From the cell containing the given text, extract its center point as [x, y] coordinate. 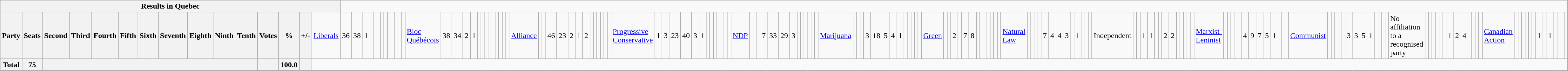
29 [784, 35]
Ninth [224, 35]
Seventh [173, 35]
Seats [32, 35]
Green [932, 35]
100.0 [289, 65]
40 [686, 35]
Tenth [246, 35]
Independent [1113, 35]
Marxist-Leninist [1209, 35]
Votes [268, 35]
Communist [1308, 35]
Bloc Québécois [423, 35]
Total [11, 65]
NDP [740, 35]
Progressive Conservative [633, 35]
9 [1252, 35]
8 [972, 35]
18 [877, 35]
No affiliation to a recognised party [1407, 35]
Results in Quebec [170, 6]
Canadian Action [1498, 35]
+/- [306, 35]
46 [551, 35]
Marijuana [836, 35]
Sixth [148, 35]
Eighth [200, 35]
Natural Law [1014, 35]
Fifth [128, 35]
Alliance [524, 35]
% [289, 35]
Fourth [105, 35]
34 [457, 35]
36 [346, 35]
Party [11, 35]
Second [56, 35]
Liberals [326, 35]
Third [81, 35]
33 [773, 35]
75 [32, 65]
